Find where the given text appears and provide that cell's center as [X, Y] coordinate. 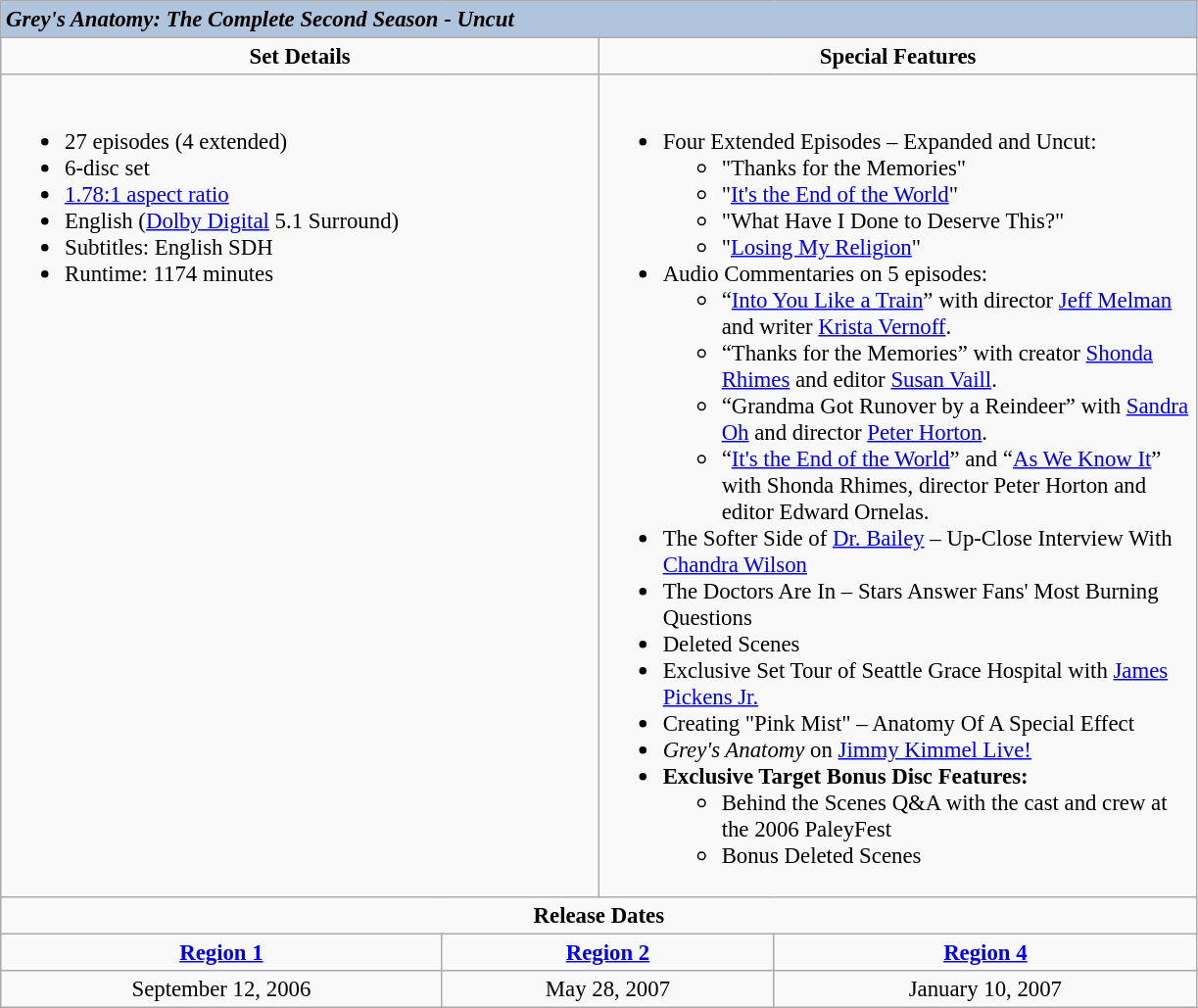
January 10, 2007 [985, 988]
27 episodes (4 extended)6-disc set1.78:1 aspect ratioEnglish (Dolby Digital 5.1 Surround)Subtitles: English SDHRuntime: 1174 minutes [300, 486]
Set Details [300, 57]
September 12, 2006 [221, 988]
Grey's Anatomy: The Complete Second Season - Uncut [599, 20]
Special Features [897, 57]
Release Dates [599, 915]
Region 2 [607, 952]
Region 1 [221, 952]
Region 4 [985, 952]
May 28, 2007 [607, 988]
